Provide the (X, Y) coordinate of the cell's center where the given text is located.  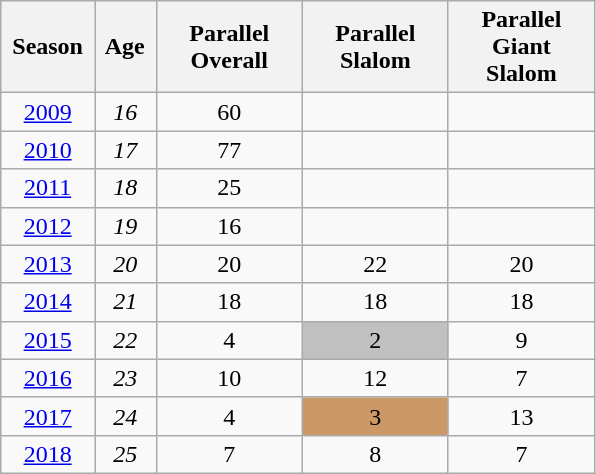
2015 (48, 340)
10 (229, 378)
ParallelGiant Slalom (521, 47)
2017 (48, 416)
12 (375, 378)
2016 (48, 378)
2013 (48, 264)
2010 (48, 150)
21 (125, 302)
19 (125, 226)
Age (125, 47)
2 (375, 340)
23 (125, 378)
Season (48, 47)
24 (125, 416)
8 (375, 454)
2014 (48, 302)
2011 (48, 188)
ParallelSlalom (375, 47)
2009 (48, 112)
17 (125, 150)
9 (521, 340)
13 (521, 416)
77 (229, 150)
2012 (48, 226)
ParallelOverall (229, 47)
3 (375, 416)
60 (229, 112)
2018 (48, 454)
